Capture the cell that displays the provided text and extract its [x, y] central coordinate. 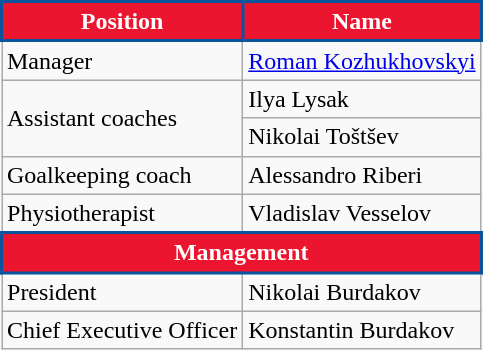
Chief Executive Officer [122, 330]
Manager [122, 60]
Physiotherapist [122, 214]
Vladislav Vesselov [362, 214]
Goalkeeping coach [122, 175]
Position [122, 22]
Ilya Lysak [362, 99]
Nikolai Toštšev [362, 137]
Assistant coaches [122, 118]
Alessandro Riberi [362, 175]
Management [242, 253]
Nikolai Burdakov [362, 292]
Roman Kozhukhovskyi [362, 60]
President [122, 292]
Name [362, 22]
Konstantin Burdakov [362, 330]
